From the cell containing the given text, extract its center point as [x, y] coordinate. 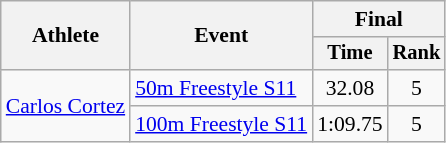
Event [221, 36]
50m Freestyle S11 [221, 88]
Athlete [66, 36]
Final [378, 19]
Time [350, 54]
32.08 [350, 88]
Rank [417, 54]
Carlos Cortez [66, 106]
100m Freestyle S11 [221, 124]
1:09.75 [350, 124]
